Locate the cell with the specified text and output its [X, Y] center coordinate. 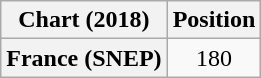
France (SNEP) [84, 58]
180 [214, 58]
Position [214, 20]
Chart (2018) [84, 20]
